From the cell containing the given text, extract its center point as (x, y) coordinate. 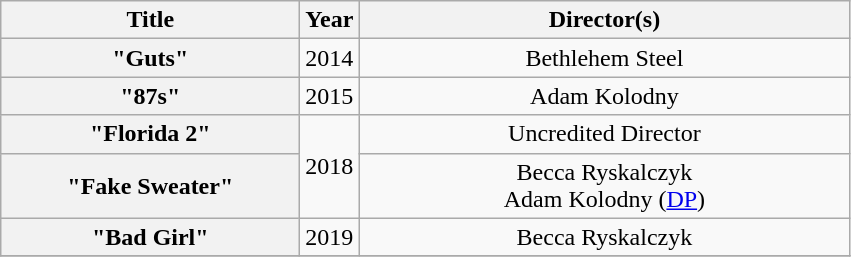
"87s" (150, 96)
Director(s) (604, 20)
"Guts" (150, 58)
2014 (330, 58)
2019 (330, 237)
"Fake Sweater" (150, 186)
Year (330, 20)
Adam Kolodny (604, 96)
Title (150, 20)
"Bad Girl" (150, 237)
Becca Ryskalczyk Adam Kolodny (DP) (604, 186)
Bethlehem Steel (604, 58)
"Florida 2" (150, 134)
Uncredited Director (604, 134)
2018 (330, 166)
2015 (330, 96)
Becca Ryskalczyk (604, 237)
